Output the [x, y] coordinate of the center of the cell containing the given text.  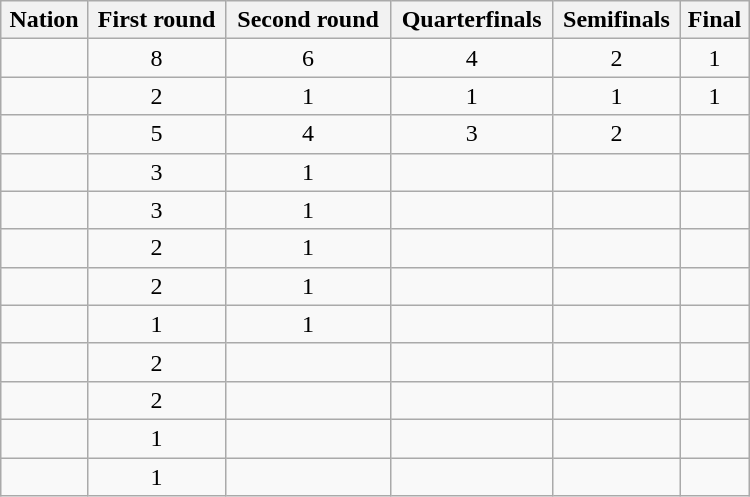
Final [714, 20]
Quarterfinals [472, 20]
Semifinals [616, 20]
6 [308, 58]
First round [156, 20]
Nation [44, 20]
Second round [308, 20]
8 [156, 58]
5 [156, 134]
